Determine the (X, Y) coordinate at the center of the cell enclosing the given text.  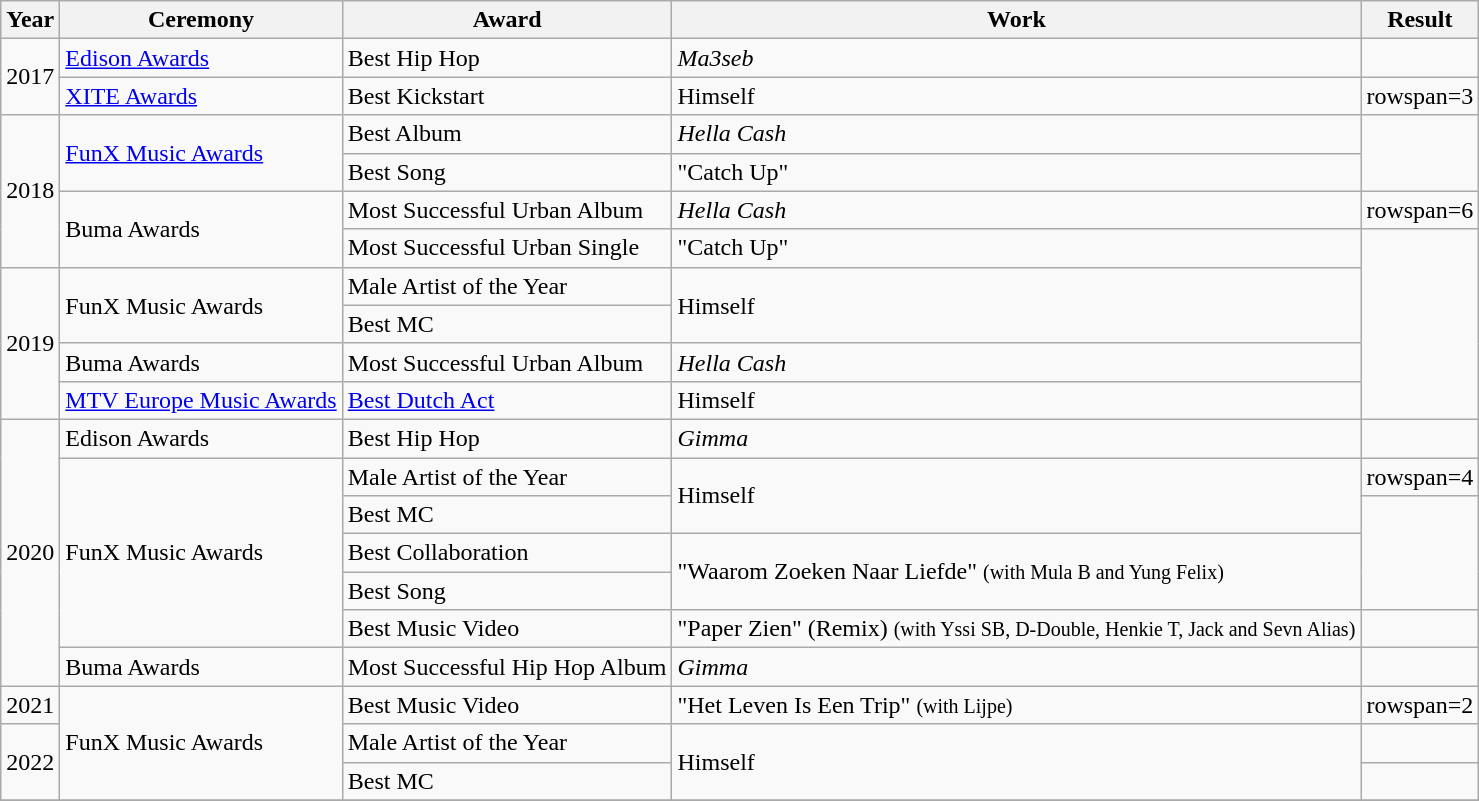
rowspan=2 (1420, 705)
2019 (30, 343)
2017 (30, 77)
Best Dutch Act (507, 400)
Ma3seb (1016, 58)
rowspan=3 (1420, 96)
"Paper Zien" (Remix) (with Yssi SB, D-Double, Henkie T, Jack and Sevn Alias) (1016, 629)
Ceremony (201, 20)
Award (507, 20)
Most Successful Urban Single (507, 248)
Result (1420, 20)
rowspan=4 (1420, 477)
2020 (30, 552)
Best Album (507, 134)
Most Successful Hip Hop Album (507, 667)
Work (1016, 20)
"Het Leven Is Een Trip" (with Lijpe) (1016, 705)
Best Kickstart (507, 96)
MTV Europe Music Awards (201, 400)
2018 (30, 191)
2022 (30, 762)
2021 (30, 705)
Best Collaboration (507, 553)
"Waarom Zoeken Naar Liefde" (with Mula B and Yung Felix) (1016, 572)
Year (30, 20)
rowspan=6 (1420, 210)
XITE Awards (201, 96)
